Provide the [x, y] coordinate of the cell's center where the given text is located.  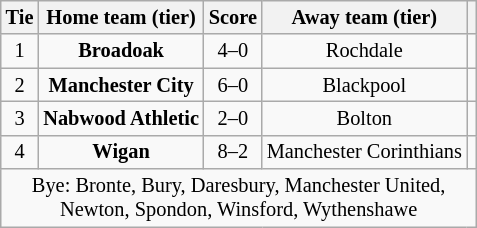
Tie [20, 17]
Manchester City [120, 85]
Rochdale [364, 51]
4 [20, 152]
Score [233, 17]
2 [20, 85]
Home team (tier) [120, 17]
3 [20, 118]
2–0 [233, 118]
Broadoak [120, 51]
8–2 [233, 152]
Away team (tier) [364, 17]
Bolton [364, 118]
Nabwood Athletic [120, 118]
Bye: Bronte, Bury, Daresbury, Manchester United,Newton, Spondon, Winsford, Wythenshawe [239, 198]
1 [20, 51]
Wigan [120, 152]
6–0 [233, 85]
Manchester Corinthians [364, 152]
Blackpool [364, 85]
4–0 [233, 51]
